Find where the given text appears and provide that cell's center as (x, y) coordinate. 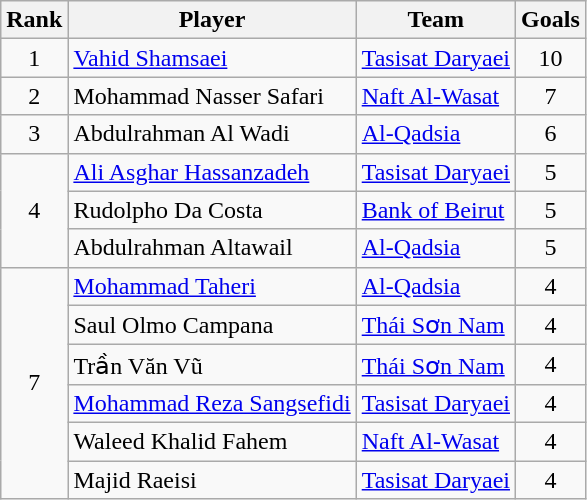
10 (551, 58)
Majid Raeisi (212, 479)
Player (212, 20)
Rudolpho Da Costa (212, 210)
Ali Asghar Hassanzadeh (212, 172)
Vahid Shamsaei (212, 58)
3 (34, 134)
Mohammad Nasser Safari (212, 96)
Mohammad Taheri (212, 286)
Goals (551, 20)
Rank (34, 20)
Trần Văn Vũ (212, 365)
Bank of Beirut (436, 210)
Waleed Khalid Fahem (212, 441)
Abdulrahman Al Wadi (212, 134)
2 (34, 96)
Saul Olmo Campana (212, 325)
6 (551, 134)
Mohammad Reza Sangsefidi (212, 403)
Abdulrahman Altawail (212, 248)
1 (34, 58)
Team (436, 20)
